Return (X, Y) of the center of cell containing provided text 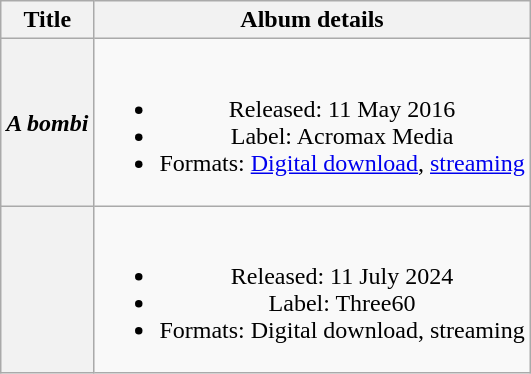
Album details (312, 20)
Released: 11 May 2016Label: Acromax MediaFormats: Digital download, streaming (312, 122)
Title (48, 20)
Released: 11 July 2024Label: Three60Formats: Digital download, streaming (312, 290)
A bombi (48, 122)
